Provide the [x, y] coordinate of the cell's center where the given text is located.  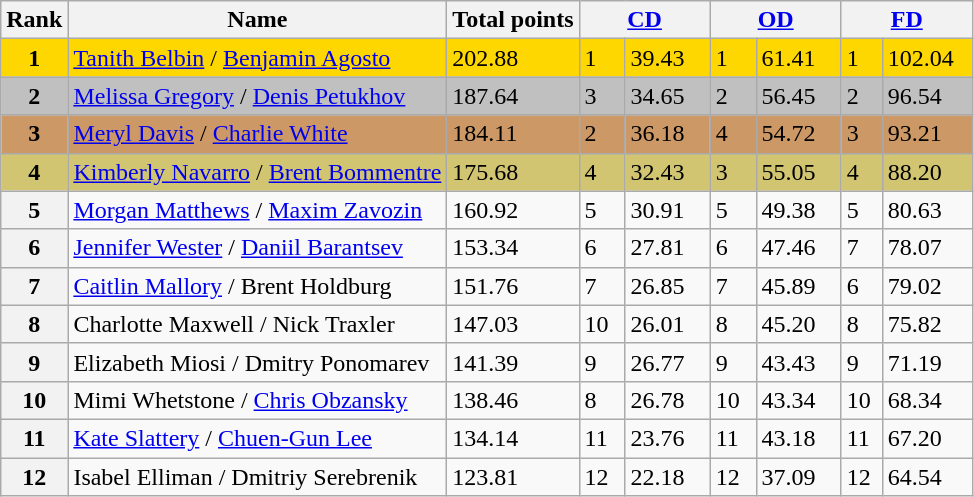
Caitlin Mallory / Brent Holdburg [258, 286]
45.89 [798, 286]
102.04 [927, 58]
80.63 [927, 210]
26.85 [668, 286]
Kate Slattery / Chuen-Gun Lee [258, 438]
Total points [513, 20]
175.68 [513, 172]
134.14 [513, 438]
160.92 [513, 210]
43.43 [798, 362]
27.81 [668, 248]
22.18 [668, 477]
Mimi Whetstone / Chris Obzansky [258, 400]
Name [258, 20]
23.76 [668, 438]
123.81 [513, 477]
34.65 [668, 96]
56.45 [798, 96]
Elizabeth Miosi / Dmitry Ponomarev [258, 362]
Tanith Belbin / Benjamin Agosto [258, 58]
43.34 [798, 400]
61.41 [798, 58]
CD [644, 20]
67.20 [927, 438]
FD [906, 20]
30.91 [668, 210]
187.64 [513, 96]
45.20 [798, 324]
Kimberly Navarro / Brent Bommentre [258, 172]
26.77 [668, 362]
37.09 [798, 477]
68.34 [927, 400]
Morgan Matthews / Maxim Zavozin [258, 210]
75.82 [927, 324]
141.39 [513, 362]
96.54 [927, 96]
47.46 [798, 248]
Melissa Gregory / Denis Petukhov [258, 96]
Isabel Elliman / Dmitriy Serebrenik [258, 477]
64.54 [927, 477]
151.76 [513, 286]
55.05 [798, 172]
184.11 [513, 134]
138.46 [513, 400]
93.21 [927, 134]
Rank [34, 20]
202.88 [513, 58]
OD [776, 20]
26.78 [668, 400]
54.72 [798, 134]
78.07 [927, 248]
147.03 [513, 324]
49.38 [798, 210]
71.19 [927, 362]
32.43 [668, 172]
79.02 [927, 286]
153.34 [513, 248]
Meryl Davis / Charlie White [258, 134]
Jennifer Wester / Daniil Barantsev [258, 248]
43.18 [798, 438]
26.01 [668, 324]
39.43 [668, 58]
Charlotte Maxwell / Nick Traxler [258, 324]
36.18 [668, 134]
88.20 [927, 172]
